Return (X, Y) of the center of cell containing provided text 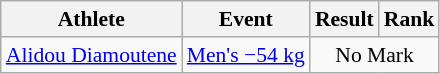
Event (246, 19)
Rank (410, 19)
No Mark (374, 55)
Athlete (92, 19)
Result (344, 19)
Men's −54 kg (246, 55)
Alidou Diamoutene (92, 55)
